Identify which cell holds the provided text, then report its (X, Y) central coordinate. 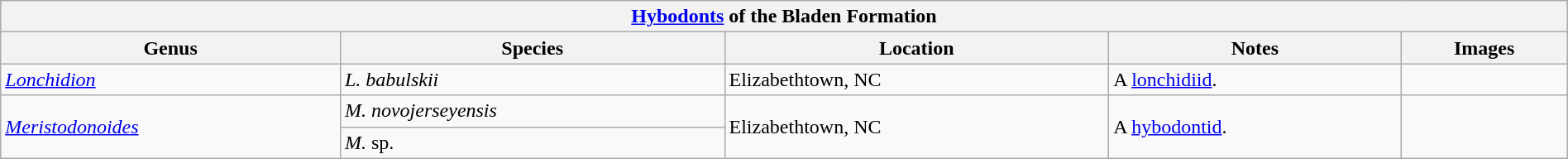
Genus (170, 48)
A hybodontid. (1255, 127)
Meristodonoides (170, 127)
Lonchidion (170, 79)
L. babulskii (533, 79)
Hybodonts of the Bladen Formation (784, 17)
Images (1484, 48)
M. novojerseyensis (533, 111)
A lonchidiid. (1255, 79)
Notes (1255, 48)
Location (916, 48)
M. sp. (533, 142)
Species (533, 48)
